Detect which cell encompasses the target text, then output its [X, Y] center coordinate. 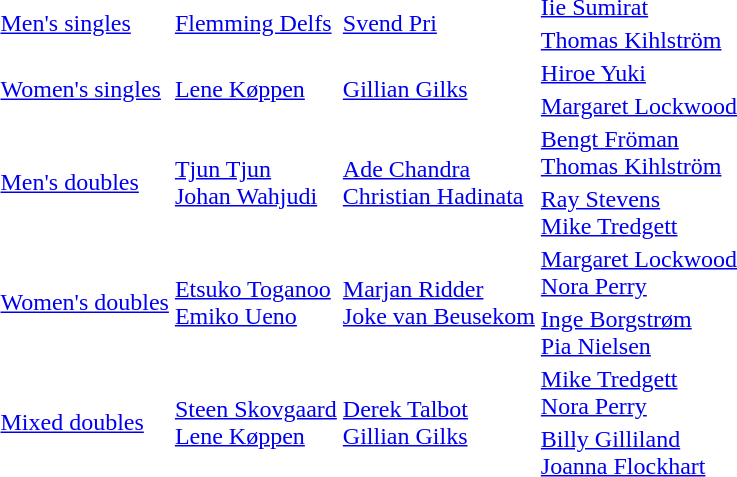
Tjun Tjun Johan Wahjudi [256, 182]
Lene Køppen [256, 90]
Gillian Gilks [438, 90]
Marjan Ridder Joke van Beusekom [438, 302]
Etsuko Toganoo Emiko Ueno [256, 302]
Ade Chandra Christian Hadinata [438, 182]
